Find where the given text appears and provide that cell's center as [X, Y] coordinate. 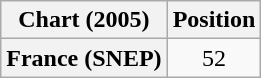
Position [214, 20]
52 [214, 58]
France (SNEP) [84, 58]
Chart (2005) [84, 20]
